Identify which cell holds the provided text, then report its [x, y] central coordinate. 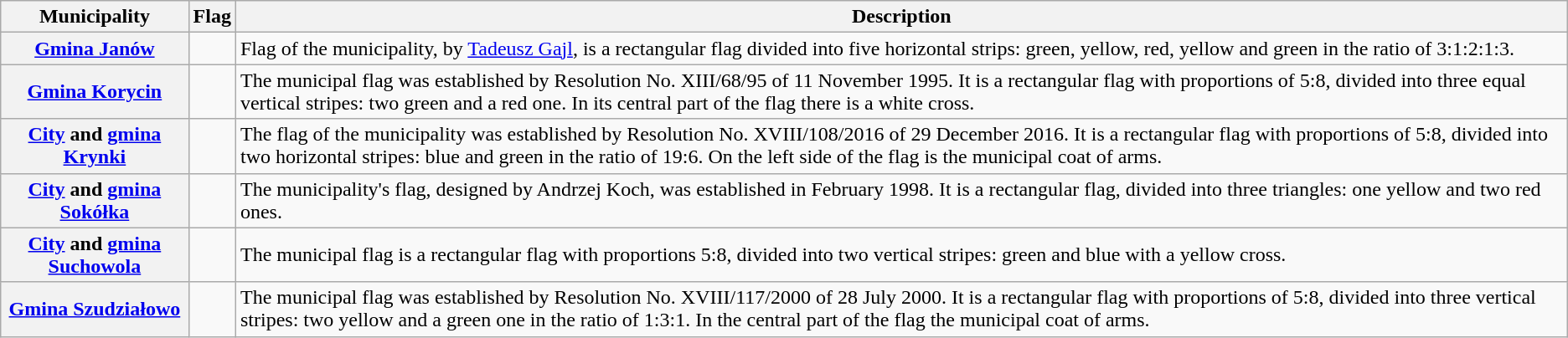
Description [901, 17]
Gmina Szudziałowo [95, 310]
City and gmina Suchowola [95, 254]
City and gmina Sokółka [95, 201]
Municipality [95, 17]
Gmina Janów [95, 49]
The municipal flag is a rectangular flag with proportions 5:8, divided into two vertical stripes: green and blue with a yellow cross. [901, 254]
Flag [212, 17]
City and gmina Krynki [95, 146]
Gmina Korycin [95, 92]
